Determine the [X, Y] coordinate at the center of the cell enclosing the given text.  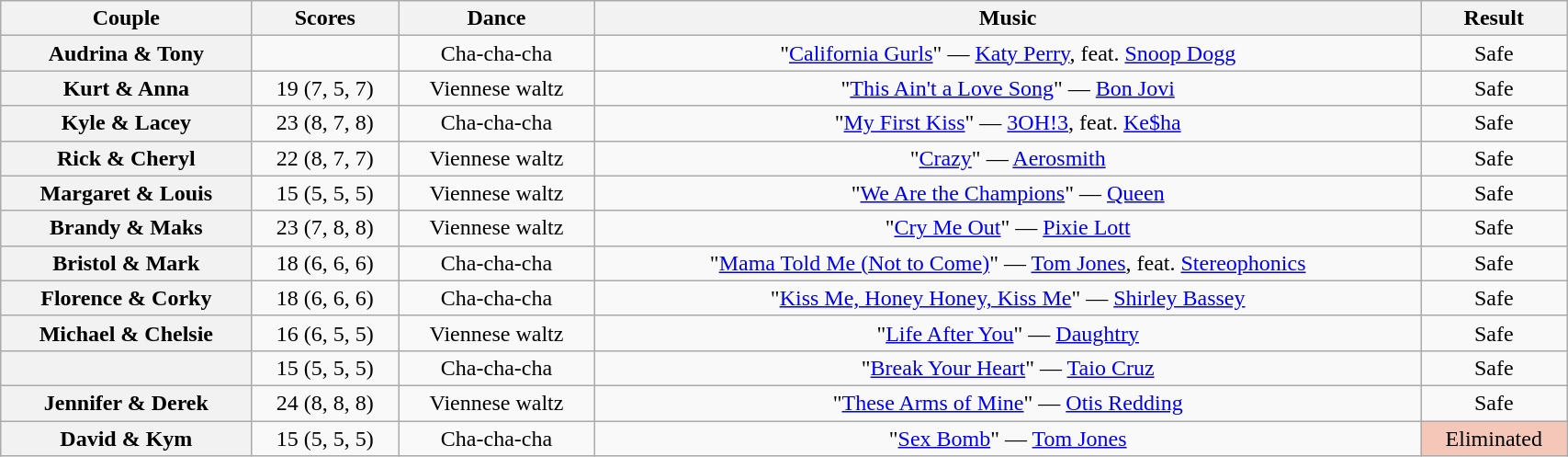
Music [1007, 18]
"This Ain't a Love Song" — Bon Jovi [1007, 88]
"Sex Bomb" — Tom Jones [1007, 439]
16 (6, 5, 5) [325, 333]
"Cry Me Out" — Pixie Lott [1007, 228]
Brandy & Maks [127, 228]
Couple [127, 18]
Eliminated [1494, 439]
Rick & Cheryl [127, 158]
22 (8, 7, 7) [325, 158]
Jennifer & Derek [127, 403]
Bristol & Mark [127, 263]
23 (7, 8, 8) [325, 228]
23 (8, 7, 8) [325, 123]
Dance [497, 18]
"Kiss Me, Honey Honey, Kiss Me" — Shirley Bassey [1007, 298]
24 (8, 8, 8) [325, 403]
Kurt & Anna [127, 88]
"Crazy" — Aerosmith [1007, 158]
19 (7, 5, 7) [325, 88]
Scores [325, 18]
Audrina & Tony [127, 53]
"Life After You" — Daughtry [1007, 333]
"My First Kiss" — 3OH!3, feat. Ke$ha [1007, 123]
Michael & Chelsie [127, 333]
Result [1494, 18]
"We Are the Champions" — Queen [1007, 193]
Florence & Corky [127, 298]
Margaret & Louis [127, 193]
Kyle & Lacey [127, 123]
"California Gurls" — Katy Perry, feat. Snoop Dogg [1007, 53]
"These Arms of Mine" — Otis Redding [1007, 403]
David & Kym [127, 439]
"Mama Told Me (Not to Come)" — Tom Jones, feat. Stereophonics [1007, 263]
"Break Your Heart" — Taio Cruz [1007, 368]
